Determine the (X, Y) coordinate at the center of the cell enclosing the given text.  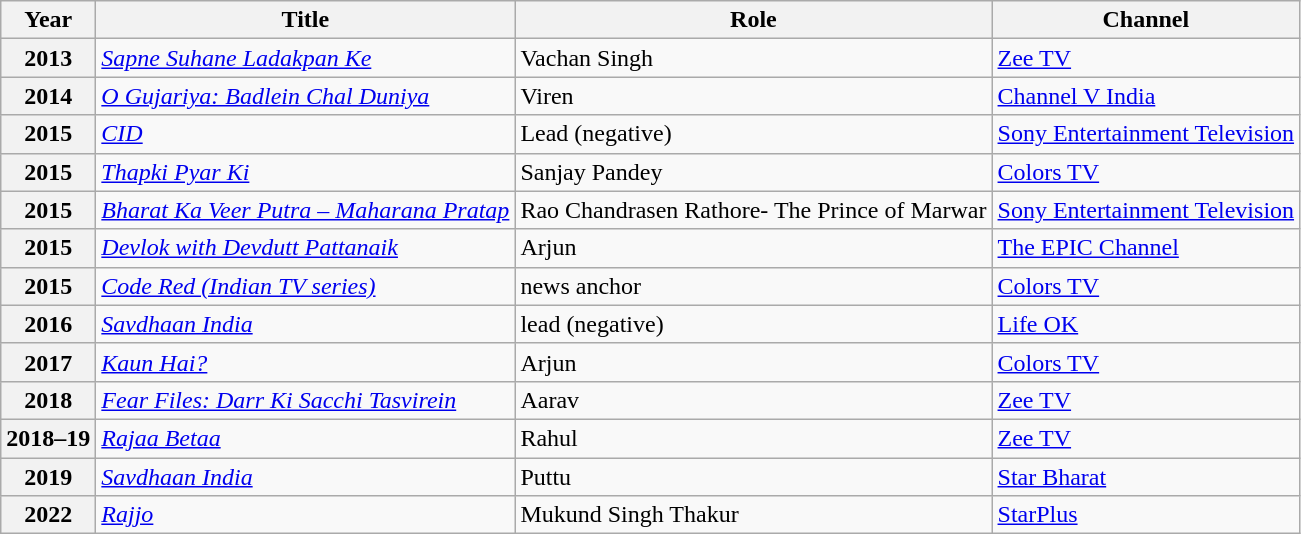
Kaun Hai? (306, 362)
Viren (754, 96)
Code Red (Indian TV series) (306, 286)
Role (754, 20)
CID (306, 134)
Vachan Singh (754, 58)
Fear Files: Darr Ki Sacchi Tasvirein (306, 400)
Rajjo (306, 515)
2019 (48, 477)
2018–19 (48, 438)
Star Bharat (1146, 477)
Rajaa Betaa (306, 438)
Life OK (1146, 324)
Thapki Pyar Ki (306, 172)
Lead (negative) (754, 134)
Devlok with Devdutt Pattanaik (306, 248)
Sapne Suhane Ladakpan Ke (306, 58)
Puttu (754, 477)
Sanjay Pandey (754, 172)
2013 (48, 58)
Aarav (754, 400)
lead (negative) (754, 324)
Channel V India (1146, 96)
2022 (48, 515)
Rao Chandrasen Rathore- The Prince of Marwar (754, 210)
Mukund Singh Thakur (754, 515)
StarPlus (1146, 515)
Title (306, 20)
2016 (48, 324)
O Gujariya: Badlein Chal Duniya (306, 96)
Channel (1146, 20)
Bharat Ka Veer Putra – Maharana Pratap (306, 210)
news anchor (754, 286)
2018 (48, 400)
2017 (48, 362)
The EPIC Channel (1146, 248)
2014 (48, 96)
Rahul (754, 438)
Year (48, 20)
